Return [X, Y] of the center of cell containing provided text 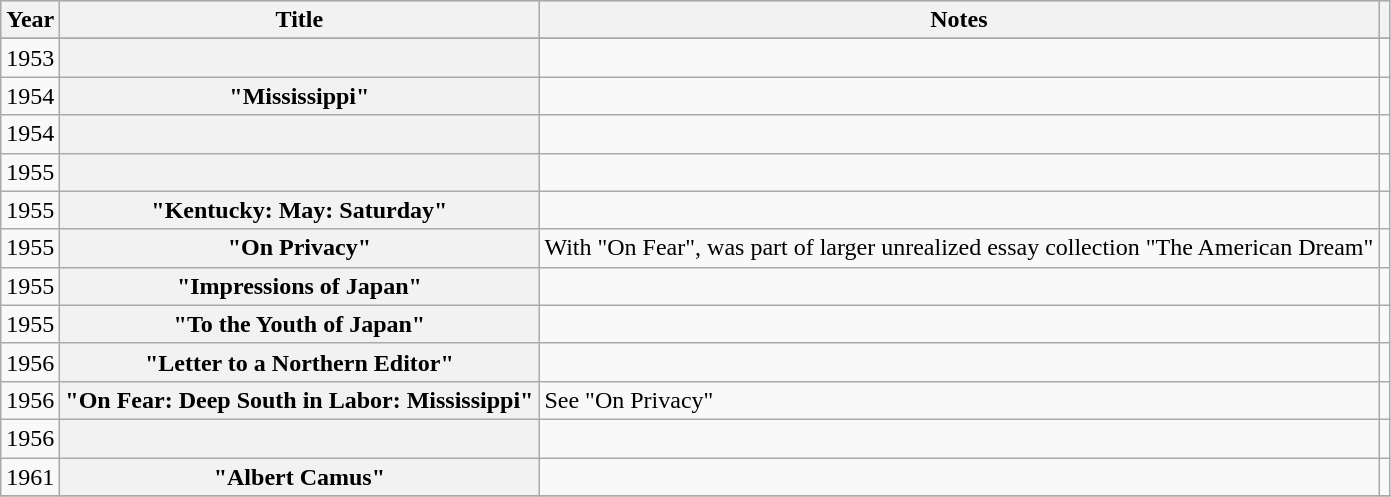
"Letter to a Northern Editor" [300, 362]
Title [300, 20]
"On Fear: Deep South in Labor: Mississippi" [300, 400]
1953 [30, 58]
"On Privacy" [300, 248]
See "On Privacy" [959, 400]
"Albert Camus" [300, 477]
"To the Youth of Japan" [300, 324]
"Impressions of Japan" [300, 286]
"Mississippi" [300, 96]
"Kentucky: May: Saturday" [300, 210]
With "On Fear", was part of larger unrealized essay collection "The American Dream" [959, 248]
Notes [959, 20]
1961 [30, 477]
Year [30, 20]
